Pinpoint the cell where the given text exists, returning its (X, Y) midpoint coordinate. 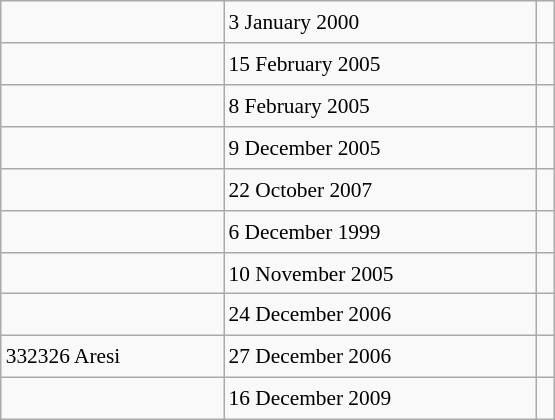
16 December 2009 (380, 399)
15 February 2005 (380, 64)
24 December 2006 (380, 315)
332326 Aresi (112, 357)
9 December 2005 (380, 148)
8 February 2005 (380, 106)
6 December 1999 (380, 231)
10 November 2005 (380, 273)
22 October 2007 (380, 189)
3 January 2000 (380, 22)
27 December 2006 (380, 357)
